Capture the cell that displays the provided text and extract its (x, y) central coordinate. 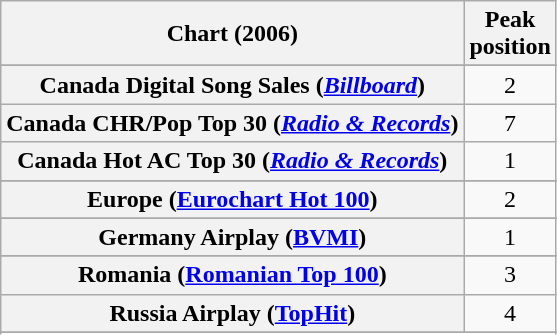
7 (510, 123)
Europe (Eurochart Hot 100) (232, 199)
Chart (2006) (232, 34)
3 (510, 275)
Canada Hot AC Top 30 (Radio & Records) (232, 161)
Canada CHR/Pop Top 30 (Radio & Records) (232, 123)
Germany Airplay (BVMI) (232, 237)
Canada Digital Song Sales (Billboard) (232, 85)
Russia Airplay (TopHit) (232, 313)
Peakposition (510, 34)
4 (510, 313)
Romania (Romanian Top 100) (232, 275)
